Extract the (X, Y) coordinate from the center of the cell holding the provided text.  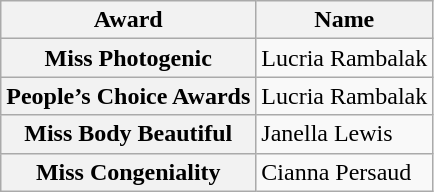
Award (128, 20)
Miss Congeniality (128, 172)
Cianna Persaud (344, 172)
Janella Lewis (344, 134)
Miss Photogenic (128, 58)
Miss Body Beautiful (128, 134)
People’s Choice Awards (128, 96)
Name (344, 20)
